Pinpoint the cell where the given text exists, returning its [X, Y] midpoint coordinate. 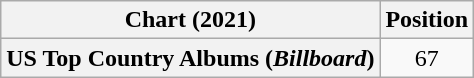
Position [427, 20]
US Top Country Albums (Billboard) [190, 58]
Chart (2021) [190, 20]
67 [427, 58]
